Scan for the cell matching the given text and deliver its (x, y) coordinate at center. 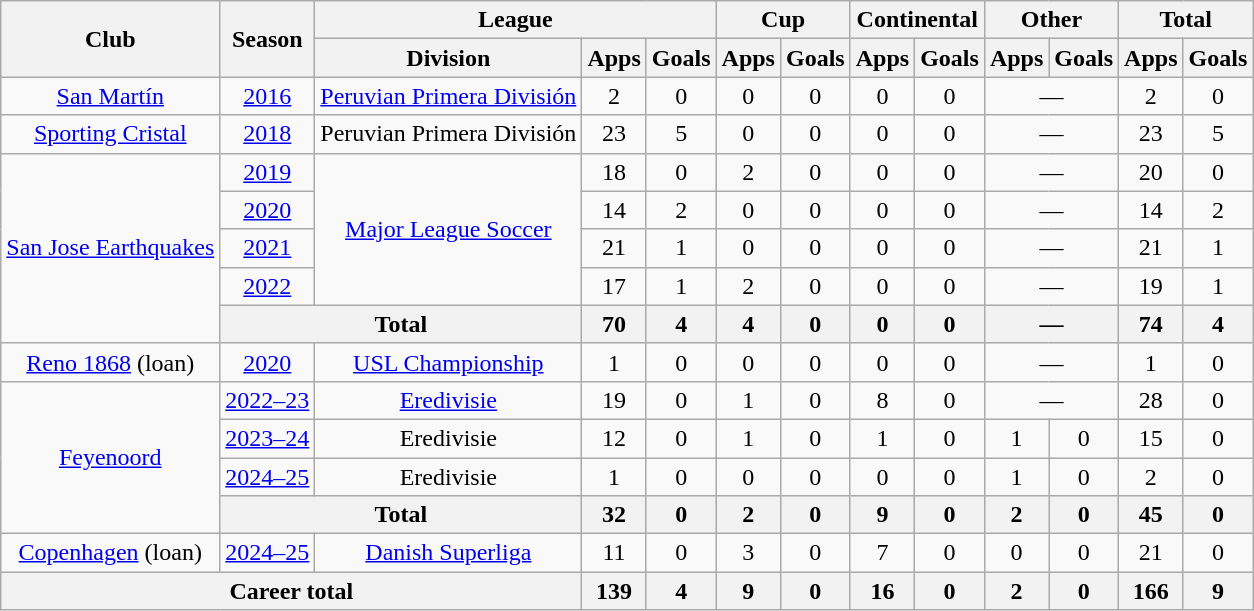
8 (882, 400)
San Martín (110, 96)
2022 (268, 286)
3 (748, 553)
17 (614, 286)
Feyenoord (110, 457)
166 (1151, 591)
Season (268, 39)
12 (614, 438)
28 (1151, 400)
Reno 1868 (loan) (110, 362)
2023–24 (268, 438)
70 (614, 324)
15 (1151, 438)
2022–23 (268, 400)
League (516, 20)
11 (614, 553)
2018 (268, 134)
Division (448, 58)
18 (614, 172)
Other (1051, 20)
74 (1151, 324)
Continental (917, 20)
Sporting Cristal (110, 134)
Career total (292, 591)
2019 (268, 172)
32 (614, 515)
Cup (783, 20)
2021 (268, 248)
2016 (268, 96)
San Jose Earthquakes (110, 248)
139 (614, 591)
Club (110, 39)
7 (882, 553)
16 (882, 591)
Copenhagen (loan) (110, 553)
20 (1151, 172)
Major League Soccer (448, 229)
45 (1151, 515)
Danish Superliga (448, 553)
USL Championship (448, 362)
